Locate the cell with the specified text and output its (x, y) center coordinate. 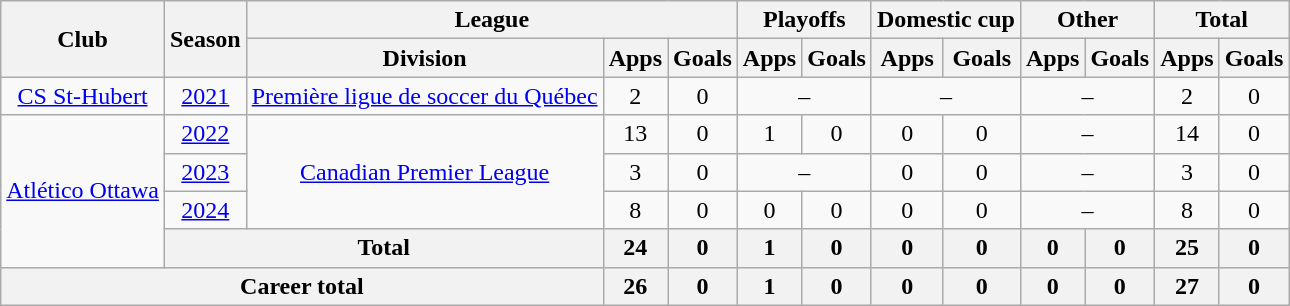
Division (424, 58)
Atlético Ottawa (83, 191)
League (492, 20)
27 (1187, 286)
25 (1187, 248)
2022 (205, 134)
Playoffs (804, 20)
26 (635, 286)
13 (635, 134)
2023 (205, 172)
Club (83, 39)
Domestic cup (946, 20)
2021 (205, 96)
Career total (302, 286)
Canadian Premier League (424, 172)
24 (635, 248)
Season (205, 39)
CS St-Hubert (83, 96)
2024 (205, 210)
14 (1187, 134)
Première ligue de soccer du Québec (424, 96)
Other (1087, 20)
